Pinpoint the cell where the given text exists, returning its [X, Y] midpoint coordinate. 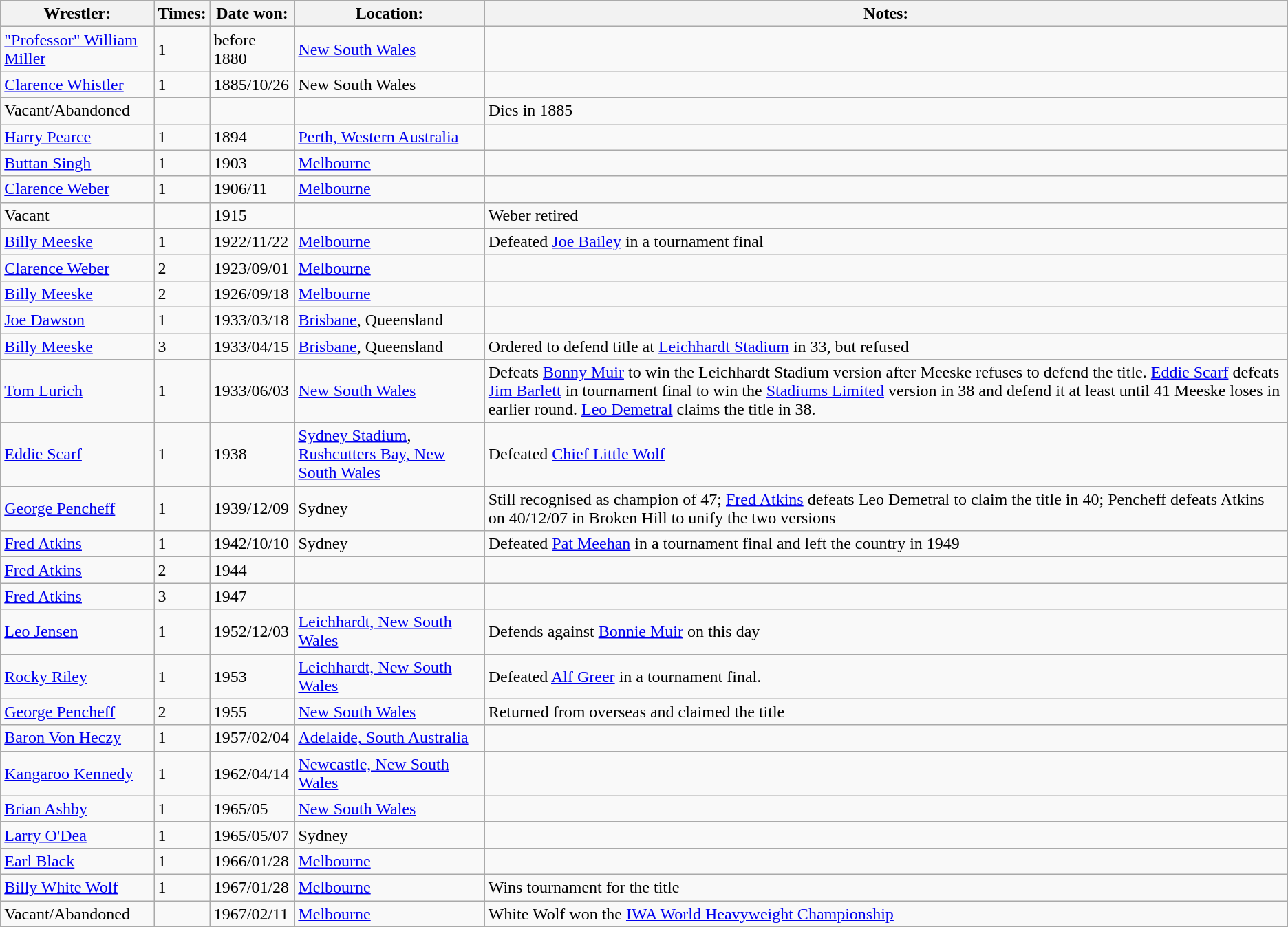
Kangaroo Kennedy [77, 773]
Weber retired [886, 215]
White Wolf won the IWA World Heavyweight Championship [886, 914]
1947 [252, 596]
Ordered to defend title at Leichhardt Stadium in 33, but refused [886, 346]
1967/01/28 [252, 887]
Vacant [77, 215]
Adelaide, South Australia [389, 738]
Defends against Bonnie Muir on this day [886, 631]
Returned from overseas and claimed the title [886, 712]
Brian Ashby [77, 809]
Billy White Wolf [77, 887]
Perth, Western Australia [389, 137]
Location: [389, 14]
1922/11/22 [252, 241]
Earl Black [77, 861]
1953 [252, 677]
Sydney Stadium, Rushcutters Bay, New South Wales [389, 455]
Dies in 1885 [886, 111]
1894 [252, 137]
1966/01/28 [252, 861]
Larry O'Dea [77, 835]
Wrestler: [77, 14]
Notes: [886, 14]
1885/10/26 [252, 85]
1965/05 [252, 809]
Eddie Scarf [77, 455]
Clarence Whistler [77, 85]
Defeated Alf Greer in a tournament final. [886, 677]
Times: [182, 14]
1967/02/11 [252, 914]
Newcastle, New South Wales [389, 773]
Wins tournament for the title [886, 887]
Baron Von Heczy [77, 738]
1957/02/04 [252, 738]
Buttan Singh [77, 163]
before 1880 [252, 50]
Defeated Pat Meehan in a tournament final and left the country in 1949 [886, 544]
1933/06/03 [252, 391]
Tom Lurich [77, 391]
1903 [252, 163]
"Professor" William Miller [77, 50]
1944 [252, 570]
Defeated Chief Little Wolf [886, 455]
Date won: [252, 14]
Leo Jensen [77, 631]
1933/03/18 [252, 320]
1923/09/01 [252, 268]
1938 [252, 455]
1915 [252, 215]
Joe Dawson [77, 320]
1962/04/14 [252, 773]
1926/09/18 [252, 294]
1965/05/07 [252, 835]
1952/12/03 [252, 631]
1942/10/10 [252, 544]
1906/11 [252, 189]
Harry Pearce [77, 137]
Defeated Joe Bailey in a tournament final [886, 241]
1955 [252, 712]
Rocky Riley [77, 677]
1933/04/15 [252, 346]
1939/12/09 [252, 509]
